Extract the (X, Y) coordinate from the center of the cell holding the provided text.  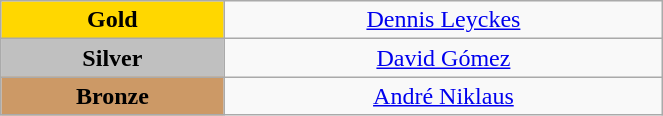
Bronze (112, 96)
André Niklaus (444, 96)
Gold (112, 20)
Silver (112, 58)
David Gómez (444, 58)
Dennis Leyckes (444, 20)
